From the cell containing the given text, extract its center point as [X, Y] coordinate. 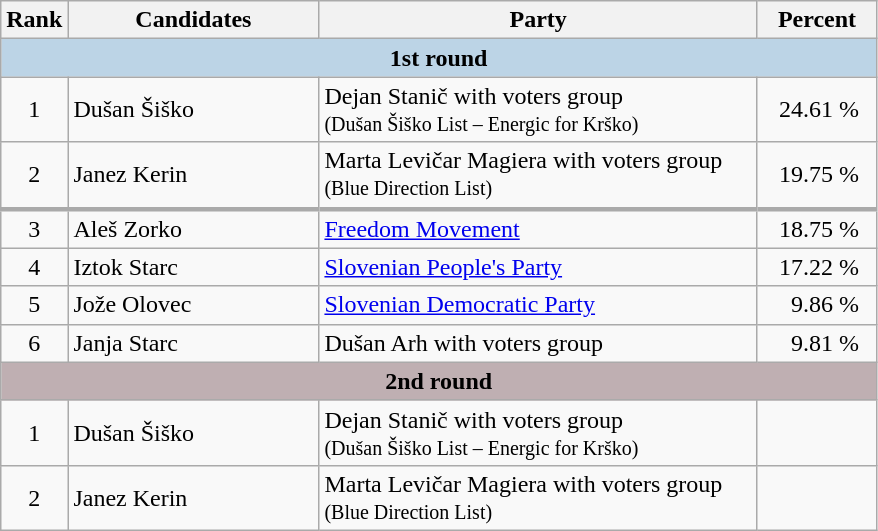
Slovenian Democratic Party [538, 305]
3 [34, 228]
4 [34, 267]
18.75 % [816, 228]
19.75 % [816, 176]
24.61 % [816, 110]
5 [34, 305]
9.86 % [816, 305]
1st round [439, 58]
Candidates [194, 20]
2nd round [439, 381]
Percent [816, 20]
Slovenian People's Party [538, 267]
9.81 % [816, 343]
17.22 % [816, 267]
Rank [34, 20]
Freedom Movement [538, 228]
Janja Starc [194, 343]
Iztok Starc [194, 267]
Aleš Zorko [194, 228]
6 [34, 343]
Jože Olovec [194, 305]
Dušan Arh with voters group [538, 343]
Party [538, 20]
